Capture the cell that displays the provided text and extract its [X, Y] central coordinate. 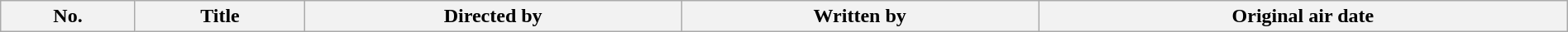
Title [220, 16]
No. [68, 16]
Original air date [1303, 16]
Written by [860, 16]
Directed by [493, 16]
